Capture the cell that displays the provided text and extract its (x, y) central coordinate. 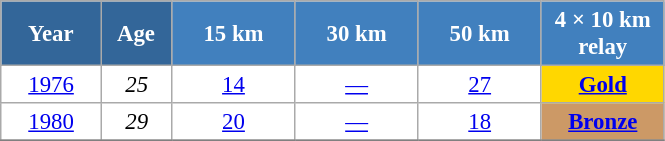
30 km (356, 34)
50 km (480, 34)
15 km (234, 34)
29 (136, 122)
18 (480, 122)
Age (136, 34)
Year (52, 34)
4 × 10 km relay (602, 34)
14 (234, 85)
1976 (52, 85)
Bronze (602, 122)
25 (136, 85)
1980 (52, 122)
20 (234, 122)
27 (480, 85)
Gold (602, 85)
